Capture the cell that displays the provided text and extract its [x, y] central coordinate. 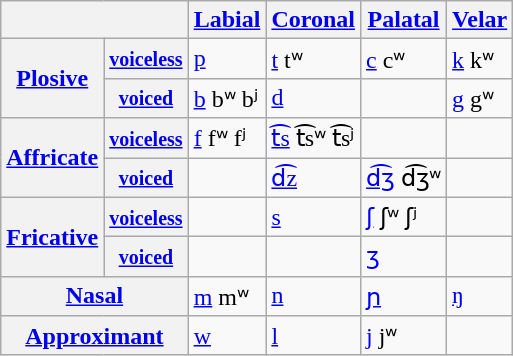
c cʷ [404, 59]
ɲ [404, 296]
Affricate [52, 158]
Coronal [314, 20]
f fʷ fʲ [227, 138]
t tʷ [314, 59]
ŋ [480, 296]
Labial [227, 20]
b bʷ bʲ [227, 98]
Velar [480, 20]
d [314, 98]
n [314, 296]
j jʷ [404, 336]
ʒ [404, 257]
Approximant [94, 336]
Fricative [52, 236]
t͡s t͡sʷ t͡sʲ [314, 138]
d͡z [314, 178]
d͡ʒ d͡ʒʷ [404, 178]
l [314, 336]
ʃ ʃʷ ʃʲ [404, 217]
Palatal [404, 20]
w [227, 336]
s [314, 217]
p [227, 59]
m mʷ [227, 296]
Plosive [52, 78]
Nasal [94, 296]
k kʷ [480, 59]
g gʷ [480, 98]
